Capture the cell that displays the provided text and extract its (X, Y) central coordinate. 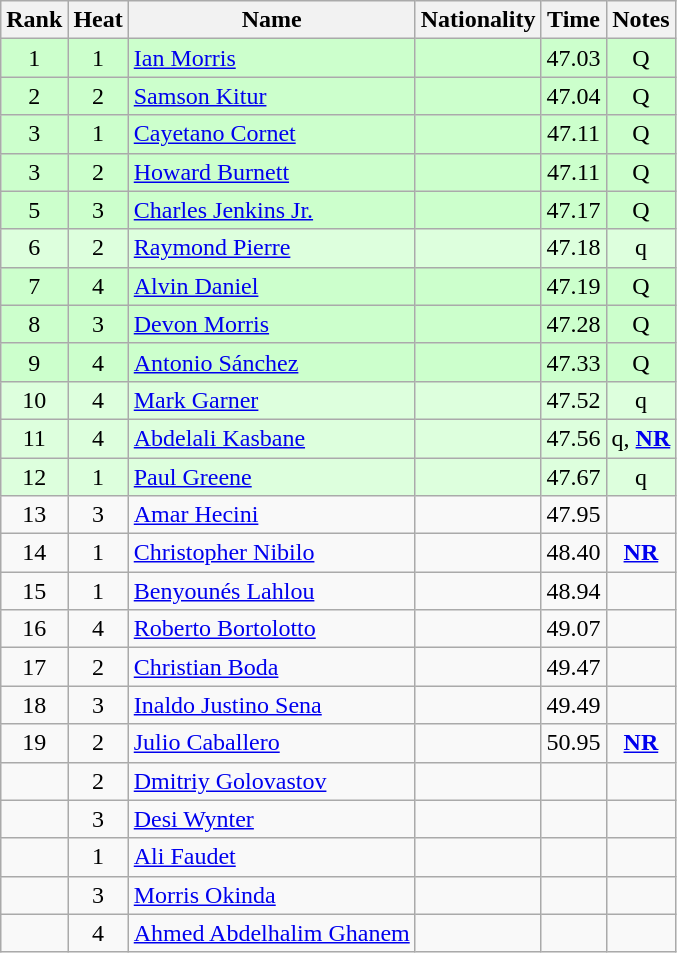
Notes (641, 20)
12 (34, 477)
Desi Wynter (272, 819)
47.04 (574, 96)
17 (34, 667)
Nationality (478, 20)
Rank (34, 20)
49.49 (574, 705)
5 (34, 210)
Paul Greene (272, 477)
Inaldo Justino Sena (272, 705)
8 (34, 324)
Devon Morris (272, 324)
Christian Boda (272, 667)
9 (34, 362)
Abdelali Kasbane (272, 438)
Christopher Nibilo (272, 553)
Antonio Sánchez (272, 362)
18 (34, 705)
Cayetano Cornet (272, 134)
Samson Kitur (272, 96)
19 (34, 743)
13 (34, 515)
Ahmed Abdelhalim Ghanem (272, 933)
15 (34, 591)
47.56 (574, 438)
Time (574, 20)
Charles Jenkins Jr. (272, 210)
48.94 (574, 591)
47.03 (574, 58)
Ali Faudet (272, 857)
Name (272, 20)
Benyounés Lahlou (272, 591)
47.17 (574, 210)
47.19 (574, 286)
Ian Morris (272, 58)
10 (34, 400)
49.07 (574, 629)
49.47 (574, 667)
Alvin Daniel (272, 286)
48.40 (574, 553)
47.28 (574, 324)
Heat (98, 20)
47.33 (574, 362)
6 (34, 248)
7 (34, 286)
47.95 (574, 515)
Morris Okinda (272, 895)
q, NR (641, 438)
Julio Caballero (272, 743)
Raymond Pierre (272, 248)
Howard Burnett (272, 172)
16 (34, 629)
Mark Garner (272, 400)
14 (34, 553)
47.18 (574, 248)
Dmitriy Golovastov (272, 781)
47.67 (574, 477)
50.95 (574, 743)
Amar Hecini (272, 515)
11 (34, 438)
47.52 (574, 400)
Roberto Bortolotto (272, 629)
